Search for the cell housing the specified text and yield its [x, y] center coordinate. 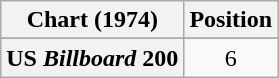
Chart (1974) [92, 20]
Position [231, 20]
US Billboard 200 [92, 58]
6 [231, 58]
